Output the (X, Y) coordinate of the center of the cell containing the given text.  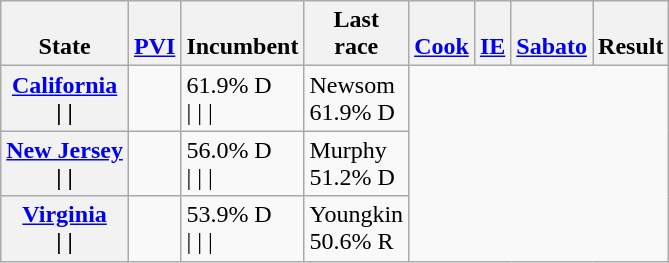
53.9% D| | | (242, 228)
56.0% D| | | (242, 164)
California| | (65, 98)
IE (492, 34)
Cook (442, 34)
Newsom61.9% D (356, 98)
Sabato (552, 34)
Result (631, 34)
Lastrace (356, 34)
State (65, 34)
New Jersey| | (65, 164)
Youngkin50.6% R (356, 228)
Murphy51.2% D (356, 164)
PVI (154, 34)
Incumbent (242, 34)
Virginia| | (65, 228)
61.9% D| | | (242, 98)
